Return the [X, Y] coordinate for the center point of the cell that contains the specified text.  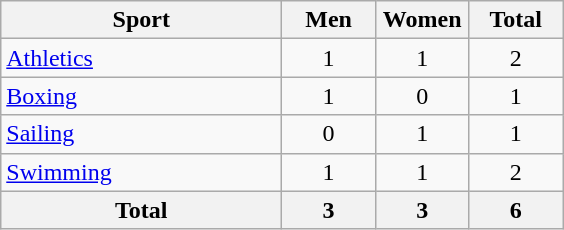
Boxing [142, 96]
Sport [142, 20]
Women [422, 20]
Men [329, 20]
Swimming [142, 172]
6 [516, 210]
Sailing [142, 134]
Athletics [142, 58]
